Pinpoint the cell where the given text exists, returning its (X, Y) midpoint coordinate. 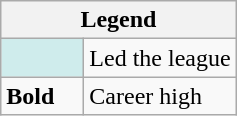
Led the league (160, 58)
Career high (160, 96)
Legend (118, 20)
Bold (42, 96)
